Provide the (X, Y) coordinate of the cell's center where the given text is located.  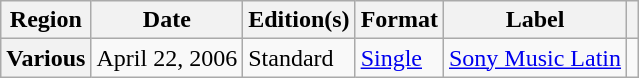
Single (399, 58)
Label (534, 20)
April 22, 2006 (167, 58)
Edition(s) (299, 20)
Format (399, 20)
Date (167, 20)
Region (46, 20)
Sony Music Latin (534, 58)
Various (46, 58)
Standard (299, 58)
